Capture the cell that displays the provided text and extract its [X, Y] central coordinate. 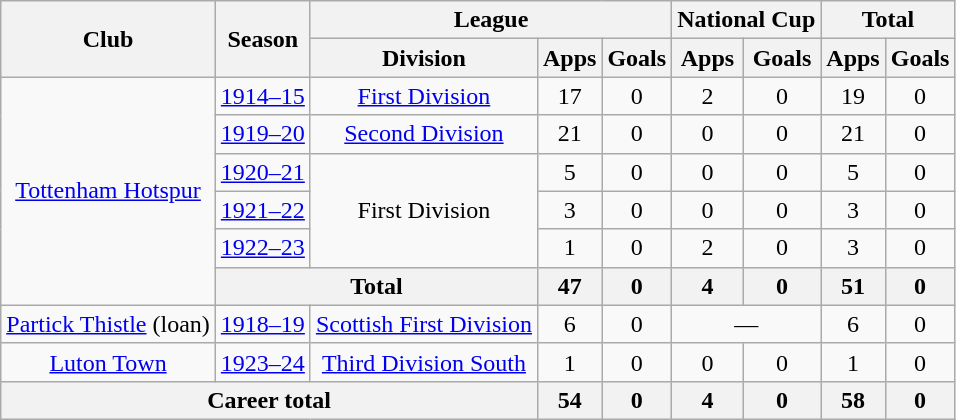
1914–15 [262, 96]
17 [569, 96]
1922–23 [262, 248]
58 [853, 400]
Scottish First Division [424, 324]
— [746, 324]
1921–22 [262, 210]
Second Division [424, 134]
Division [424, 58]
National Cup [746, 20]
Luton Town [108, 362]
1923–24 [262, 362]
1920–21 [262, 172]
Club [108, 39]
Season [262, 39]
Tottenham Hotspur [108, 191]
1918–19 [262, 324]
51 [853, 286]
19 [853, 96]
1919–20 [262, 134]
47 [569, 286]
League [490, 20]
Third Division South [424, 362]
Career total [270, 400]
54 [569, 400]
Partick Thistle (loan) [108, 324]
